Determine the [X, Y] coordinate at the center of the cell enclosing the given text.  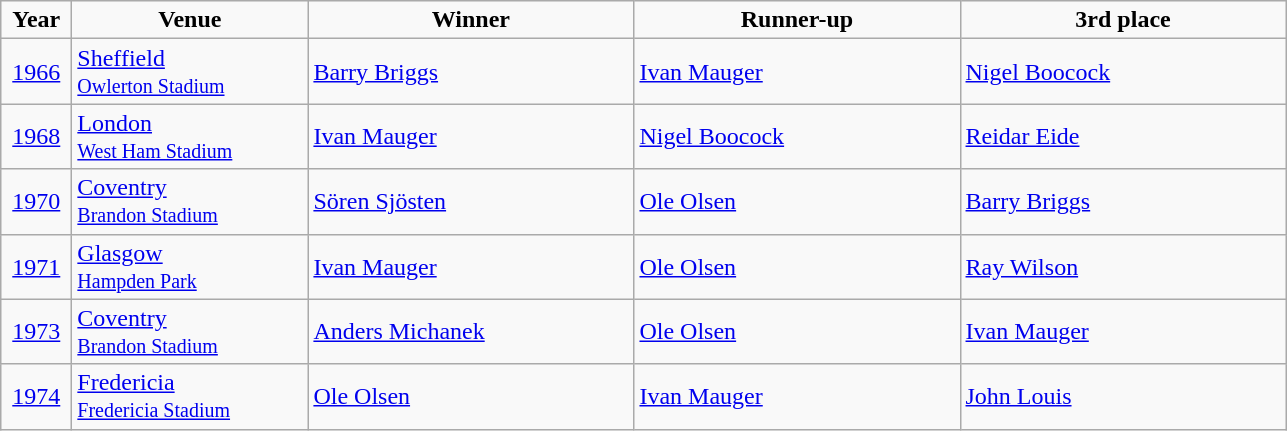
Runner-up [797, 20]
3rd place [1123, 20]
1966 [36, 72]
Anders Michanek [471, 332]
Fredericia Fredericia Stadium [190, 396]
Winner [471, 20]
1968 [36, 136]
Sheffield Owlerton Stadium [190, 72]
Year [36, 20]
John Louis [1123, 396]
Sören Sjösten [471, 202]
London West Ham Stadium [190, 136]
Ray Wilson [1123, 266]
Glasgow Hampden Park [190, 266]
Venue [190, 20]
1971 [36, 266]
Reidar Eide [1123, 136]
1970 [36, 202]
1973 [36, 332]
1974 [36, 396]
